Search for the cell housing the specified text and yield its [X, Y] center coordinate. 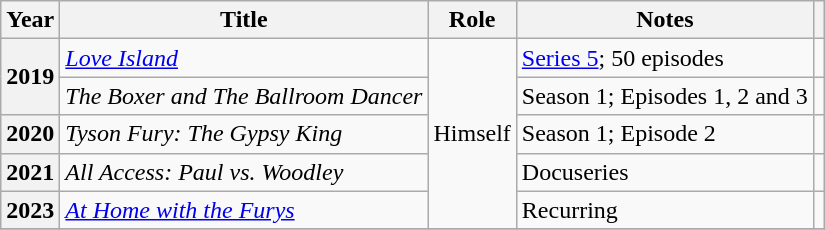
Season 1; Episode 2 [664, 134]
At Home with the Furys [244, 210]
Notes [664, 20]
Season 1; Episodes 1, 2 and 3 [664, 96]
Docuseries [664, 172]
Year [30, 20]
Role [472, 20]
Series 5; 50 episodes [664, 58]
All Access: Paul vs. Woodley [244, 172]
Title [244, 20]
2019 [30, 77]
Recurring [664, 210]
Himself [472, 134]
2020 [30, 134]
2021 [30, 172]
Love Island [244, 58]
Tyson Fury: The Gypsy King [244, 134]
The Boxer and The Ballroom Dancer [244, 96]
2023 [30, 210]
